Output the [x, y] coordinate of the center of the cell containing the given text.  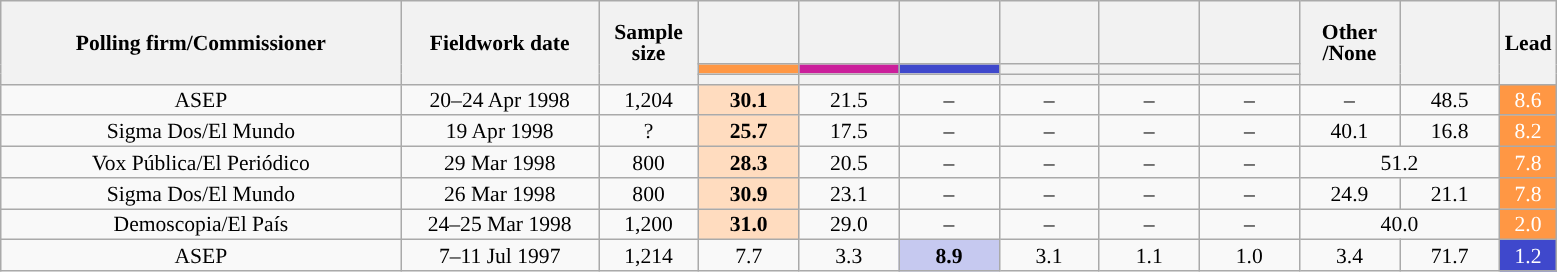
21.5 [849, 100]
40.0 [1399, 224]
7–11 Jul 1997 [500, 256]
Sample size [648, 42]
16.8 [1450, 132]
29 Mar 1998 [500, 162]
28.3 [749, 162]
Lead [1528, 42]
8.2 [1528, 132]
Other/None [1349, 42]
31.0 [749, 224]
1.2 [1528, 256]
3.3 [849, 256]
? [648, 132]
51.2 [1399, 162]
25.7 [749, 132]
1,204 [648, 100]
1,200 [648, 224]
1.0 [1249, 256]
48.5 [1450, 100]
30.9 [749, 194]
Vox Pública/El Periódico [201, 162]
7.7 [749, 256]
Polling firm/Commissioner [201, 42]
20.5 [849, 162]
24–25 Mar 1998 [500, 224]
3.1 [1049, 256]
Fieldwork date [500, 42]
19 Apr 1998 [500, 132]
71.7 [1450, 256]
8.9 [949, 256]
24.9 [1349, 194]
1,214 [648, 256]
20–24 Apr 1998 [500, 100]
26 Mar 1998 [500, 194]
21.1 [1450, 194]
8.6 [1528, 100]
3.4 [1349, 256]
1.1 [1149, 256]
30.1 [749, 100]
2.0 [1528, 224]
29.0 [849, 224]
Demoscopia/El País [201, 224]
17.5 [849, 132]
23.1 [849, 194]
40.1 [1349, 132]
